Scan for the cell matching the given text and deliver its [X, Y] coordinate at center. 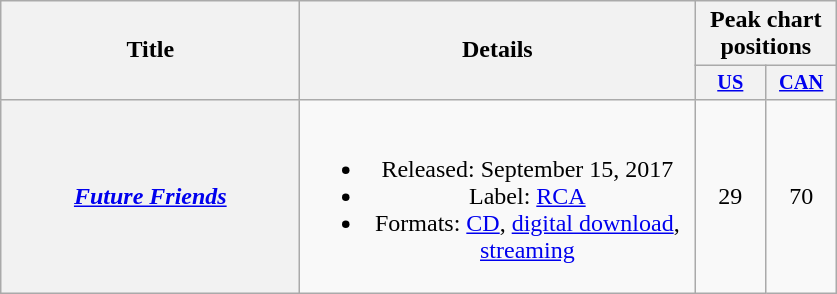
Future Friends [150, 196]
CAN [802, 83]
29 [730, 196]
Peak chart positions [766, 34]
US [730, 83]
70 [802, 196]
Title [150, 50]
Released: September 15, 2017Label: RCAFormats: CD, digital download, streaming [498, 196]
Details [498, 50]
